Identify which cell holds the provided text, then report its (x, y) central coordinate. 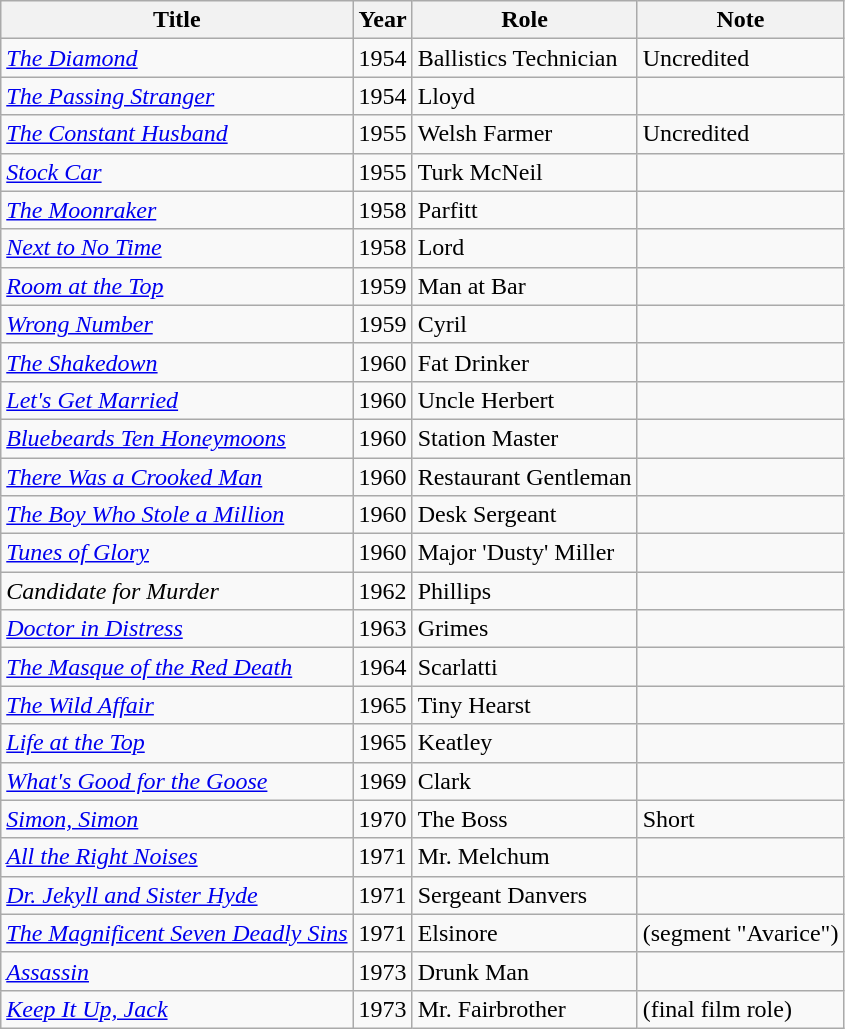
Clark (524, 781)
Keep It Up, Jack (177, 1009)
Major 'Dusty' Miller (524, 553)
Fat Drinker (524, 362)
Dr. Jekyll and Sister Hyde (177, 895)
Welsh Farmer (524, 134)
The Passing Stranger (177, 96)
Title (177, 20)
The Boss (524, 819)
The Shakedown (177, 362)
Man at Bar (524, 286)
Scarlatti (524, 667)
1969 (382, 781)
Tunes of Glory (177, 553)
The Diamond (177, 58)
The Masque of the Red Death (177, 667)
Role (524, 20)
Let's Get Married (177, 400)
Note (740, 20)
Next to No Time (177, 248)
The Magnificent Seven Deadly Sins (177, 933)
Mr. Fairbrother (524, 1009)
The Constant Husband (177, 134)
Cyril (524, 324)
Stock Car (177, 172)
Year (382, 20)
What's Good for the Goose (177, 781)
Mr. Melchum (524, 857)
Station Master (524, 438)
(final film role) (740, 1009)
1963 (382, 629)
Bluebeards Ten Honeymoons (177, 438)
1964 (382, 667)
All the Right Noises (177, 857)
Parfitt (524, 210)
Ballistics Technician (524, 58)
Candidate for Murder (177, 591)
Keatley (524, 743)
Elsinore (524, 933)
The Wild Affair (177, 705)
Grimes (524, 629)
Drunk Man (524, 971)
Uncle Herbert (524, 400)
The Boy Who Stole a Million (177, 515)
Tiny Hearst (524, 705)
1970 (382, 819)
Desk Sergeant (524, 515)
Room at the Top (177, 286)
Phillips (524, 591)
The Moonraker (177, 210)
Turk McNeil (524, 172)
Restaurant Gentleman (524, 477)
Sergeant Danvers (524, 895)
Lloyd (524, 96)
Simon, Simon (177, 819)
Life at the Top (177, 743)
There Was a Crooked Man (177, 477)
1962 (382, 591)
Doctor in Distress (177, 629)
Short (740, 819)
(segment "Avarice") (740, 933)
Assassin (177, 971)
Lord (524, 248)
Wrong Number (177, 324)
